Return (X, Y) of the center of cell containing provided text 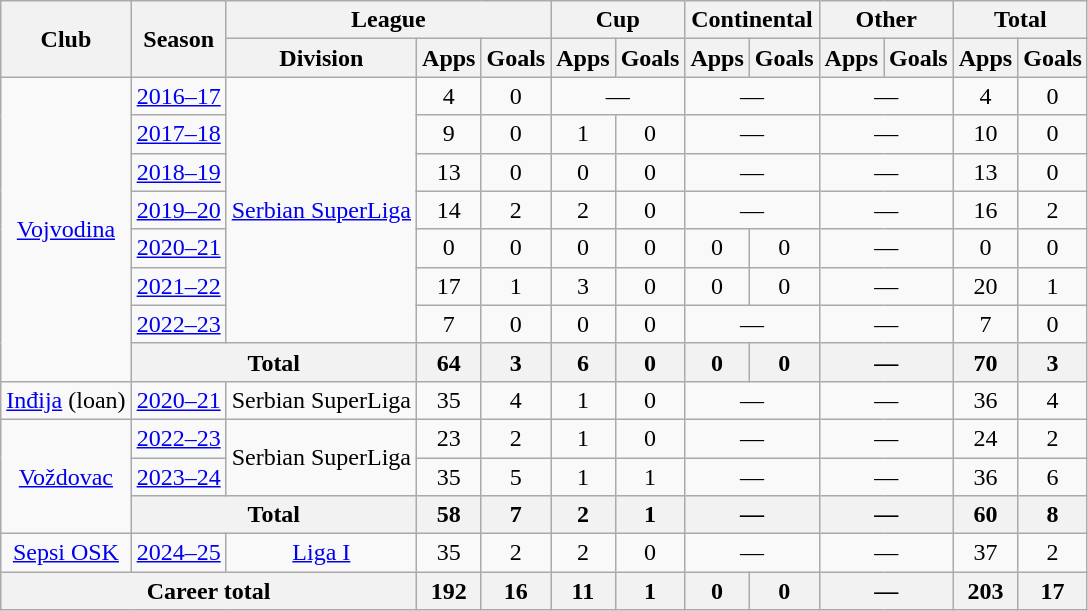
League (388, 20)
10 (985, 134)
70 (985, 362)
Career total (209, 591)
58 (449, 515)
23 (449, 438)
60 (985, 515)
5 (516, 477)
Club (66, 39)
Division (321, 58)
Voždovac (66, 476)
Sepsi OSK (66, 553)
2017–18 (178, 134)
Inđija (loan) (66, 400)
2021–22 (178, 286)
192 (449, 591)
24 (985, 438)
2019–20 (178, 210)
Other (886, 20)
Season (178, 39)
2024–25 (178, 553)
20 (985, 286)
2016–17 (178, 96)
2023–24 (178, 477)
8 (1053, 515)
Liga I (321, 553)
Cup (618, 20)
203 (985, 591)
64 (449, 362)
9 (449, 134)
14 (449, 210)
Continental (752, 20)
Vojvodina (66, 229)
37 (985, 553)
11 (583, 591)
2018–19 (178, 172)
